Capture the cell that displays the provided text and extract its [x, y] central coordinate. 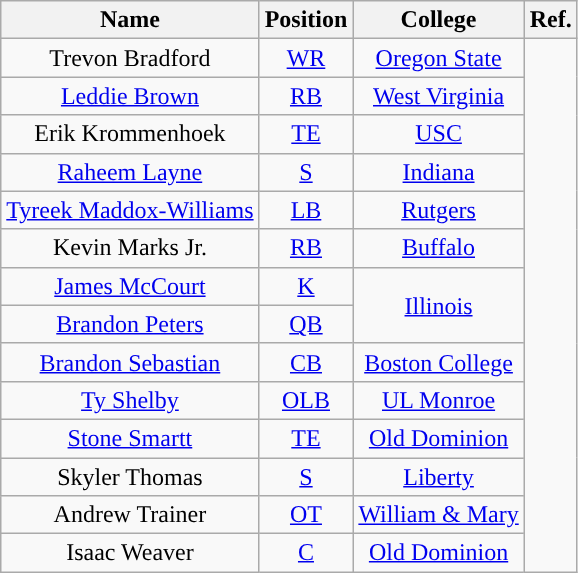
Skyler Thomas [130, 477]
Kevin Marks Jr. [130, 248]
QB [306, 324]
UL Monroe [438, 400]
Liberty [438, 477]
Name [130, 20]
Andrew Trainer [130, 515]
OT [306, 515]
LB [306, 210]
Leddie Brown [130, 96]
Rutgers [438, 210]
Buffalo [438, 248]
Raheem Layne [130, 172]
Ref. [550, 20]
Illinois [438, 305]
West Virginia [438, 96]
Ty Shelby [130, 400]
College [438, 20]
Indiana [438, 172]
Brandon Sebastian [130, 362]
C [306, 553]
Brandon Peters [130, 324]
James McCourt [130, 286]
CB [306, 362]
K [306, 286]
OLB [306, 400]
Stone Smartt [130, 438]
Tyreek Maddox-Williams [130, 210]
Oregon State [438, 58]
Position [306, 20]
Isaac Weaver [130, 553]
Boston College [438, 362]
USC [438, 134]
Trevon Bradford [130, 58]
Erik Krommenhoek [130, 134]
WR [306, 58]
William & Mary [438, 515]
